Extract the (X, Y) coordinate from the center of the cell holding the provided text.  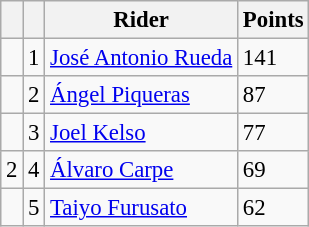
3 (34, 133)
5 (34, 208)
Ángel Piqueras (142, 95)
141 (274, 58)
77 (274, 133)
62 (274, 208)
87 (274, 95)
Rider (142, 20)
Álvaro Carpe (142, 170)
1 (34, 58)
Points (274, 20)
4 (34, 170)
69 (274, 170)
José Antonio Rueda (142, 58)
Joel Kelso (142, 133)
Taiyo Furusato (142, 208)
